Identify which cell holds the provided text, then report its [x, y] central coordinate. 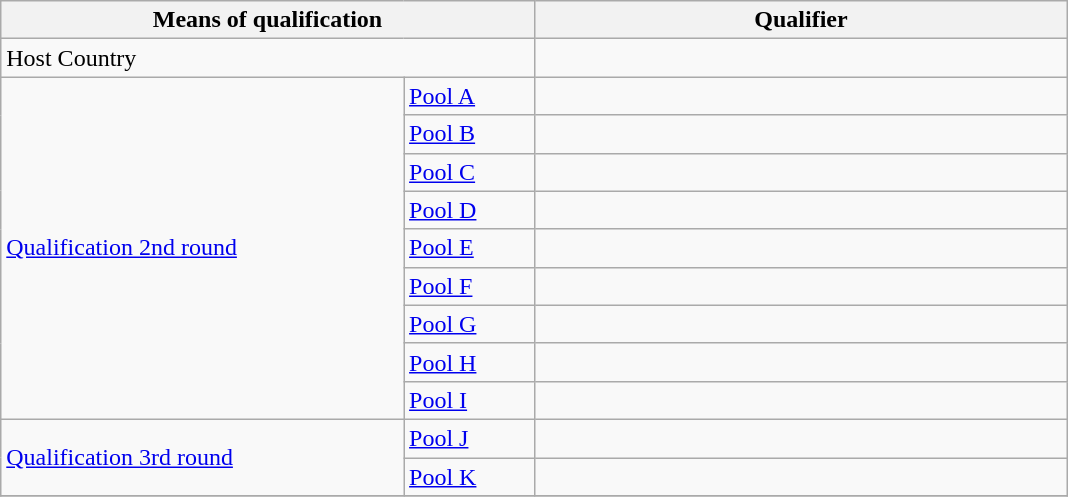
Pool I [470, 400]
Host Country [268, 58]
Pool F [470, 286]
Pool B [470, 134]
Pool H [470, 362]
Pool G [470, 324]
Means of qualification [268, 20]
Qualifier [801, 20]
Pool A [470, 96]
Pool K [470, 477]
Qualification 3rd round [202, 457]
Pool D [470, 210]
Pool E [470, 248]
Pool J [470, 438]
Qualification 2nd round [202, 248]
Pool C [470, 172]
